Output the (x, y) coordinate of the center of the cell containing the given text.  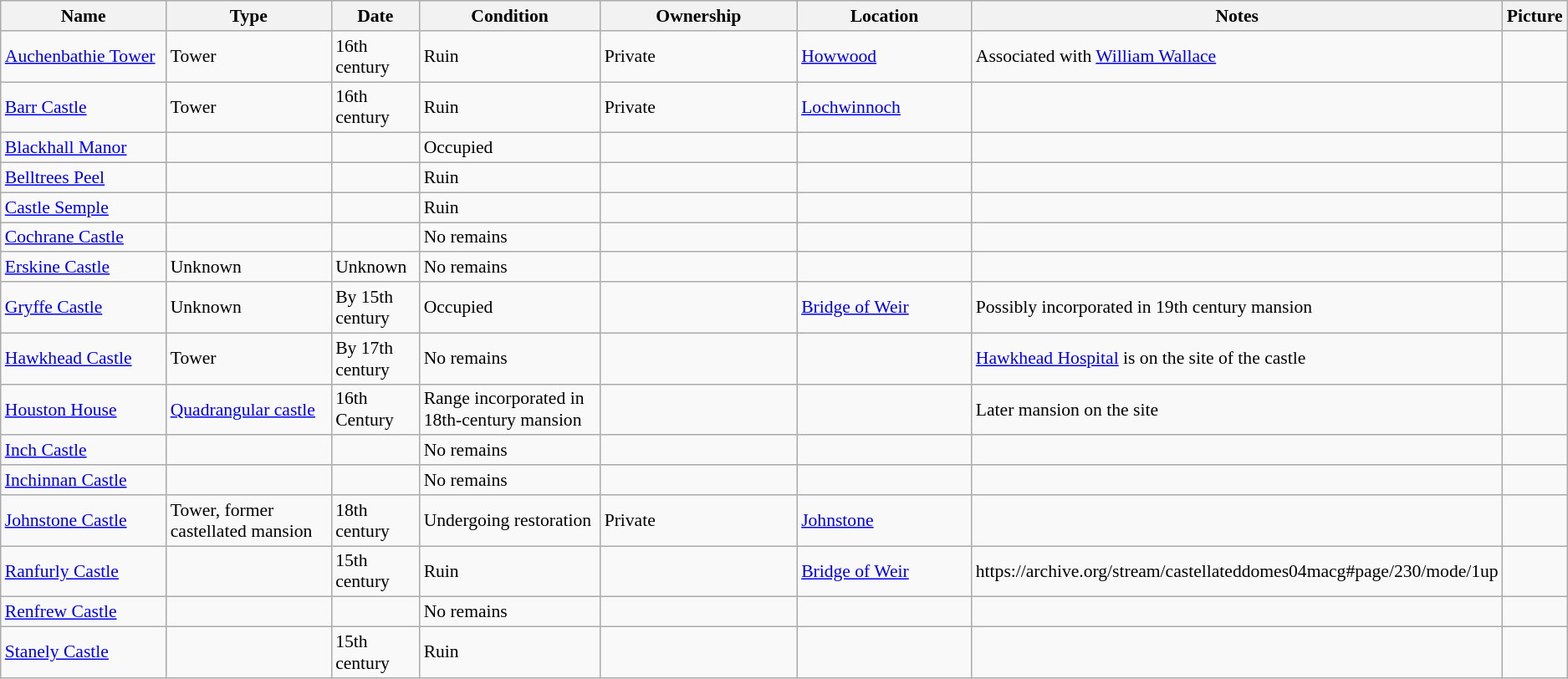
Castle Semple (84, 207)
Houston House (84, 410)
16th Century (375, 410)
Stanely Castle (84, 652)
Ownership (699, 16)
Erskine Castle (84, 268)
Undergoing restoration (510, 520)
Hawkhead Hospital is on the site of the castle (1238, 358)
Tower, former castellated mansion (249, 520)
Gryffe Castle (84, 308)
Johnstone Castle (84, 520)
Associated with William Wallace (1238, 57)
Hawkhead Castle (84, 358)
Ranfurly Castle (84, 572)
Quadrangular castle (249, 410)
Possibly incorporated in 19th century mansion (1238, 308)
Date (375, 16)
Cochrane Castle (84, 237)
Auchenbathie Tower (84, 57)
Range incorporated in 18th-century mansion (510, 410)
By 15th century (375, 308)
Blackhall Manor (84, 148)
Renfrew Castle (84, 612)
Condition (510, 16)
Picture (1535, 16)
Lochwinnoch (885, 107)
Inch Castle (84, 451)
Howwood (885, 57)
18th century (375, 520)
Name (84, 16)
Johnstone (885, 520)
Location (885, 16)
https://archive.org/stream/castellateddomes04macg#page/230/mode/1up (1238, 572)
By 17th century (375, 358)
Type (249, 16)
Notes (1238, 16)
Barr Castle (84, 107)
Later mansion on the site (1238, 410)
Belltrees Peel (84, 178)
Inchinnan Castle (84, 480)
